Determine the (X, Y) coordinate at the center of the cell enclosing the given text.  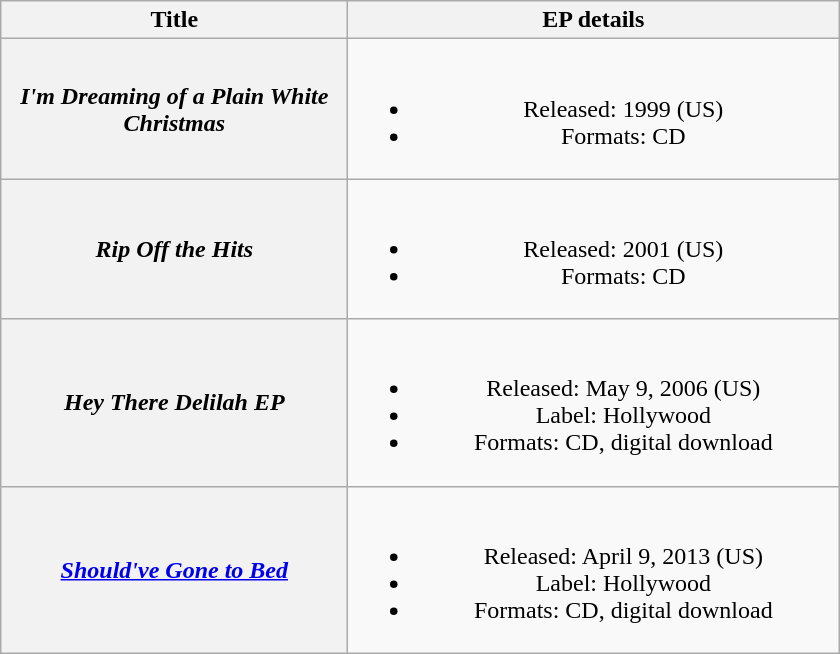
Released: April 9, 2013 (US)Label: HollywoodFormats: CD, digital download (594, 570)
EP details (594, 20)
Released: May 9, 2006 (US)Label: HollywoodFormats: CD, digital download (594, 402)
Released: 1999 (US)Formats: CD (594, 109)
Released: 2001 (US)Formats: CD (594, 249)
I'm Dreaming of a Plain White Christmas (174, 109)
Hey There Delilah EP (174, 402)
Should've Gone to Bed (174, 570)
Rip Off the Hits (174, 249)
Title (174, 20)
